Capture the cell that displays the provided text and extract its [x, y] central coordinate. 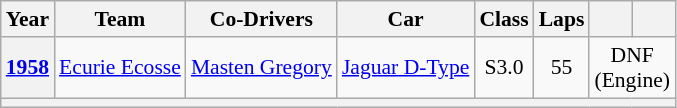
Masten Gregory [262, 68]
Laps [562, 19]
S3.0 [504, 68]
Ecurie Ecosse [120, 68]
Class [504, 19]
Team [120, 19]
DNF(Engine) [632, 68]
Car [406, 19]
1958 [28, 68]
Jaguar D-Type [406, 68]
Year [28, 19]
55 [562, 68]
Co-Drivers [262, 19]
